Find where the given text appears and provide that cell's center as (x, y) coordinate. 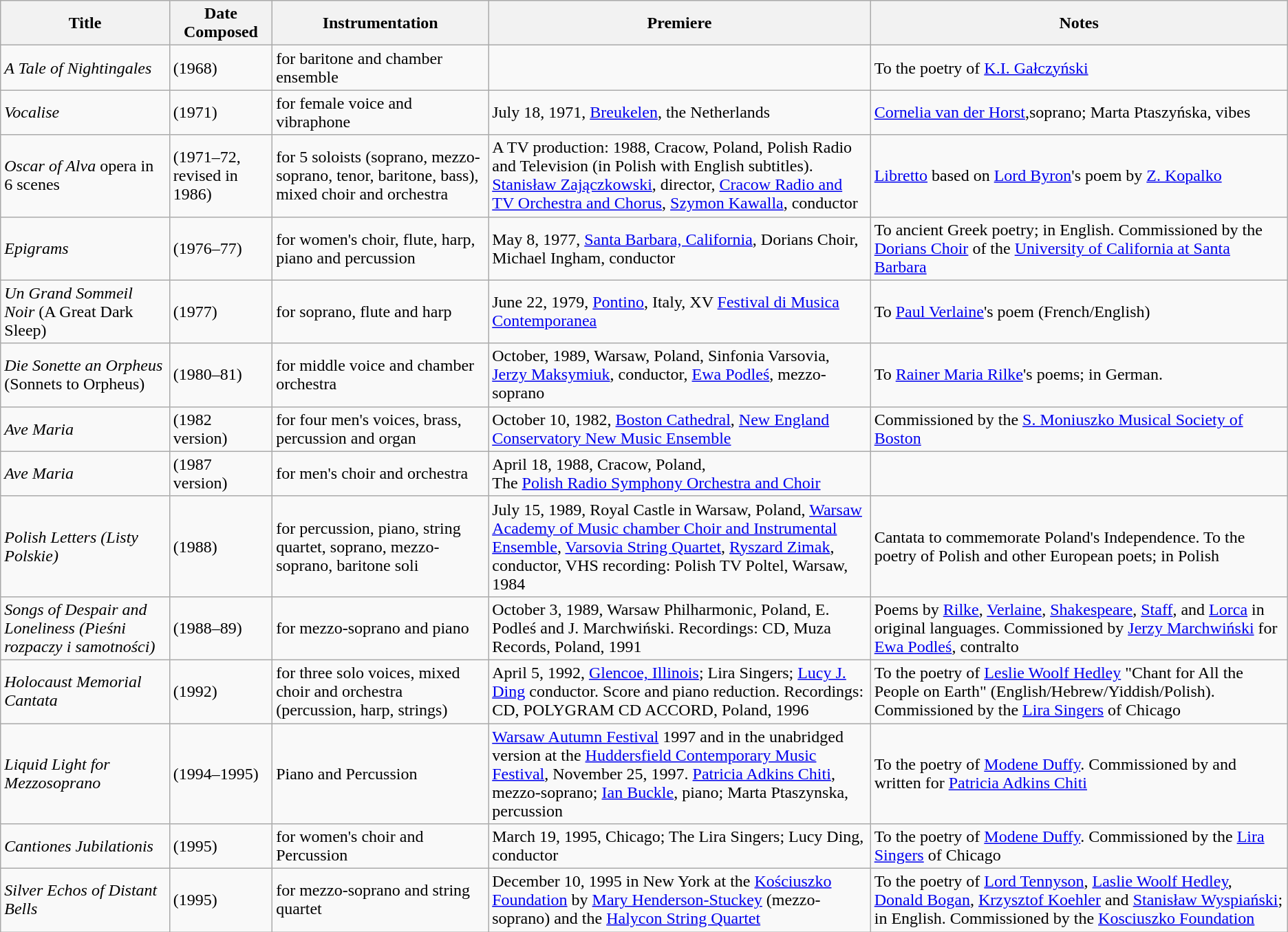
(1976–77) (220, 248)
(1971–72, revised in 1986) (220, 176)
(1992) (220, 691)
for three solo voices, mixed choir and orchestra (percussion, harp, strings) (380, 691)
May 8, 1977, Santa Barbara, California, Dorians Choir, Michael Ingham, conductor (680, 248)
Songs of Despair and Loneliness (Pieśni rozpaczy i samotności) (85, 628)
To the poetry of Modene Duffy. Commissioned by and written for Patricia Adkins Chiti (1079, 774)
June 22, 1979, Pontino, Italy, XV Festival di Musica Contemporanea (680, 312)
October, 1989, Warsaw, Poland, Sinfonia Varsovia, Jerzy Maksymiuk, conductor, Ewa Podleś, mezzo-soprano (680, 375)
for 5 soloists (soprano, mezzo-soprano, tenor, baritone, bass), mixed choir and orchestra (380, 176)
for middle voice and chamber orchestra (380, 375)
for women's choir and Percussion (380, 846)
October 3, 1989, Warsaw Philharmonic, Poland, E. Podleś and J. Marchwiński. Recordings: CD, Muza Records, Poland, 1991 (680, 628)
Liquid Light for Mezzosoprano (85, 774)
for soprano, flute and harp (380, 312)
Vocalise (85, 113)
To the poetry of K.I. Gałczyński (1079, 67)
for baritone and chamber ensemble (380, 67)
for women's choir, flute, harp, piano and percussion (380, 248)
April 18, 1988, Cracow, Poland,The Polish Radio Symphony Orchestra and Choir (680, 473)
April 5, 1992, Glencoe, Illinois; Lira Singers; Lucy J. Ding conductor. Score and piano reduction. Recordings: CD, POLYGRAM CD ACCORD, Poland, 1996 (680, 691)
for mezzo-soprano and string quartet (380, 900)
Die Sonette an Orpheus (Sonnets to Orpheus) (85, 375)
(1982 version) (220, 429)
March 19, 1995, Chicago; The Lira Singers; Lucy Ding, conductor (680, 846)
Premiere (680, 23)
Libretto based on Lord Byron's poem by Z. Kopalko (1079, 176)
Title (85, 23)
To ancient Greek poetry; in English. Commissioned by the Dorians Choir of the University of California at Santa Barbara (1079, 248)
(1971) (220, 113)
for men's choir and orchestra (380, 473)
To Paul Verlaine's poem (French/English) (1079, 312)
Piano and Percussion (380, 774)
Holocaust Memorial Cantata (85, 691)
(1980–81) (220, 375)
Notes (1079, 23)
for female voice and vibraphone (380, 113)
(1987 version) (220, 473)
(1988) (220, 546)
for percussion, piano, string quartet, soprano, mezzo-soprano, baritone soli (380, 546)
for four men's voices, brass, percussion and organ (380, 429)
Date Composed (220, 23)
(1968) (220, 67)
(1977) (220, 312)
October 10, 1982, Boston Cathedral, New England Conservatory New Music Ensemble (680, 429)
(1988–89) (220, 628)
Cornelia van der Horst,soprano; Marta Ptaszyńska, vibes (1079, 113)
July 18, 1971, Breukelen, the Netherlands (680, 113)
To Rainer Maria Rilke's poems; in German. (1079, 375)
for mezzo-soprano and piano (380, 628)
(1994–1995) (220, 774)
To the poetry of Leslie Woolf Hedley "Chant for All the People on Earth" (English/Hebrew/Yiddish/Polish). Commissioned by the Lira Singers of Chicago (1079, 691)
Silver Echos of Distant Bells (85, 900)
Cantata to commemorate Poland's Independence. To the poetry of Polish and other European poets; in Polish (1079, 546)
Commissioned by the S. Moniuszko Musical Society of Boston (1079, 429)
Polish Letters (Listy Polskie) (85, 546)
Poems by Rilke, Verlaine, Shakespeare, Staff, and Lorca in original languages. Commissioned by Jerzy Marchwiński for Ewa Podleś, contralto (1079, 628)
Cantiones Jubilationis (85, 846)
December 10, 1995 in New York at the Kościuszko Foundation by Mary Henderson-Stuckey (mezzo-soprano) and the Halycon String Quartet (680, 900)
Un Grand Sommeil Noir (A Great Dark Sleep) (85, 312)
Instrumentation (380, 23)
A Tale of Nightingales (85, 67)
Epigrams (85, 248)
To the poetry of Modene Duffy. Commissioned by the Lira Singers of Chicago (1079, 846)
Oscar of Alva opera in 6 scenes (85, 176)
